Scan for the cell matching the given text and deliver its (X, Y) coordinate at center. 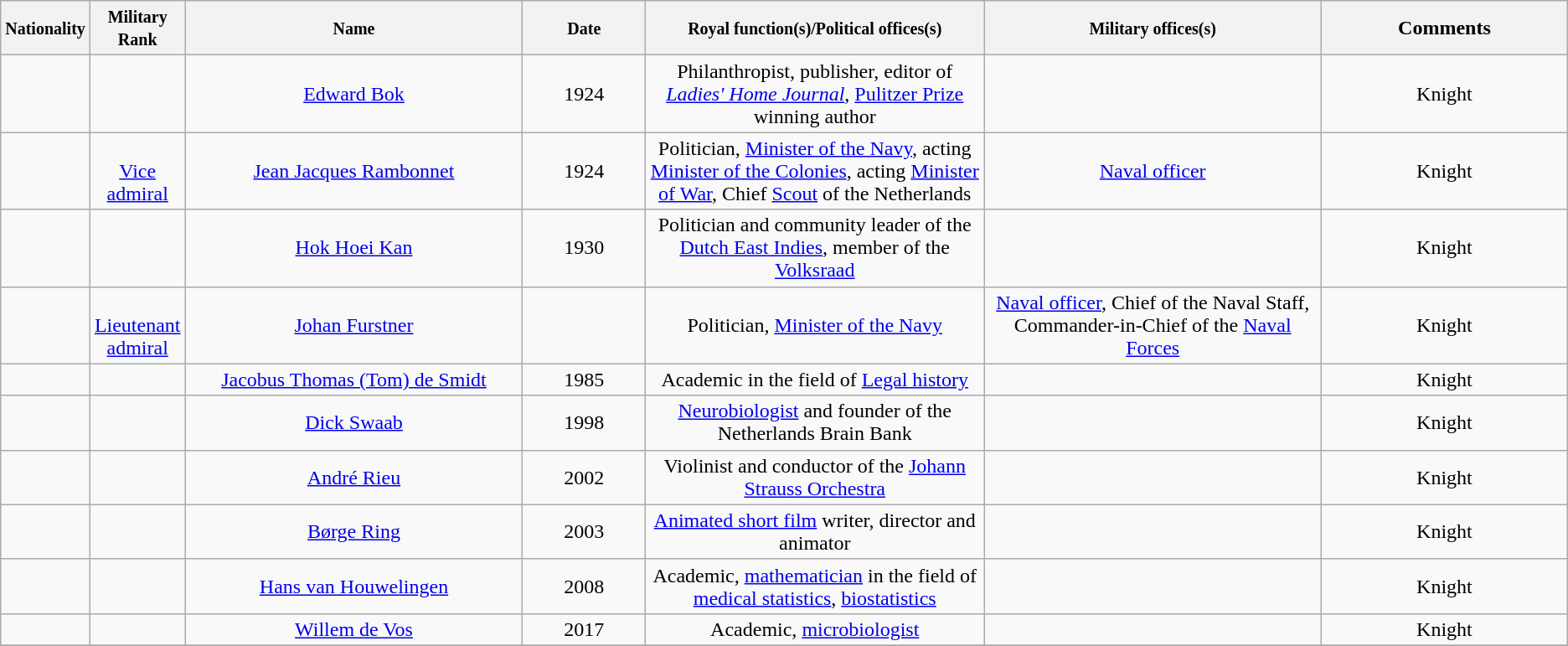
Name (353, 28)
Naval officer (1153, 171)
2003 (585, 531)
Philanthropist, publisher, editor of Ladies' Home Journal, Pulitzer Prize winning author (815, 94)
1998 (585, 422)
Politician, Minister of the Navy (815, 325)
Jacobus Thomas (Tom) de Smidt (353, 380)
Royal function(s)/Political offices(s) (815, 28)
Lieutenant admiral (137, 325)
Date (585, 28)
Jean Jacques Rambonnet (353, 171)
Johan Furstner (353, 325)
Edward Bok (353, 94)
Børge Ring (353, 531)
1985 (585, 380)
Hok Hoei Kan (353, 248)
Willem de Vos (353, 629)
Academic in the field of Legal history (815, 380)
Dick Swaab (353, 422)
Nationality (45, 28)
Naval officer, Chief of the Naval Staff, Commander-in-Chief of the Naval Forces (1153, 325)
Hans van Houwelingen (353, 587)
Academic, mathematician in the field of medical statistics, biostatistics (815, 587)
2002 (585, 478)
André Rieu (353, 478)
Military offices(s) (1153, 28)
Academic, microbiologist (815, 629)
2008 (585, 587)
Politician and community leader of the Dutch East Indies, member of the Volksraad (815, 248)
Animated short film writer, director and animator (815, 531)
Neurobiologist and founder of the Netherlands Brain Bank (815, 422)
Military Rank (137, 28)
Politician, Minister of the Navy, acting Minister of the Colonies, acting Minister of War, Chief Scout of the Netherlands (815, 171)
Violinist and conductor of the Johann Strauss Orchestra (815, 478)
Vice admiral (137, 171)
2017 (585, 629)
1930 (585, 248)
Comments (1445, 28)
